Return the (x, y) coordinate for the center point of the cell that contains the specified text.  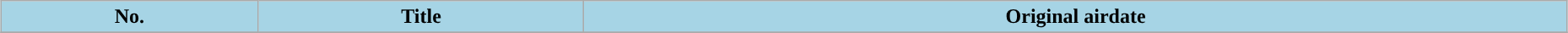
Title (421, 17)
Original airdate (1075, 17)
No. (130, 17)
